Find where the given text appears and provide that cell's center as [X, Y] coordinate. 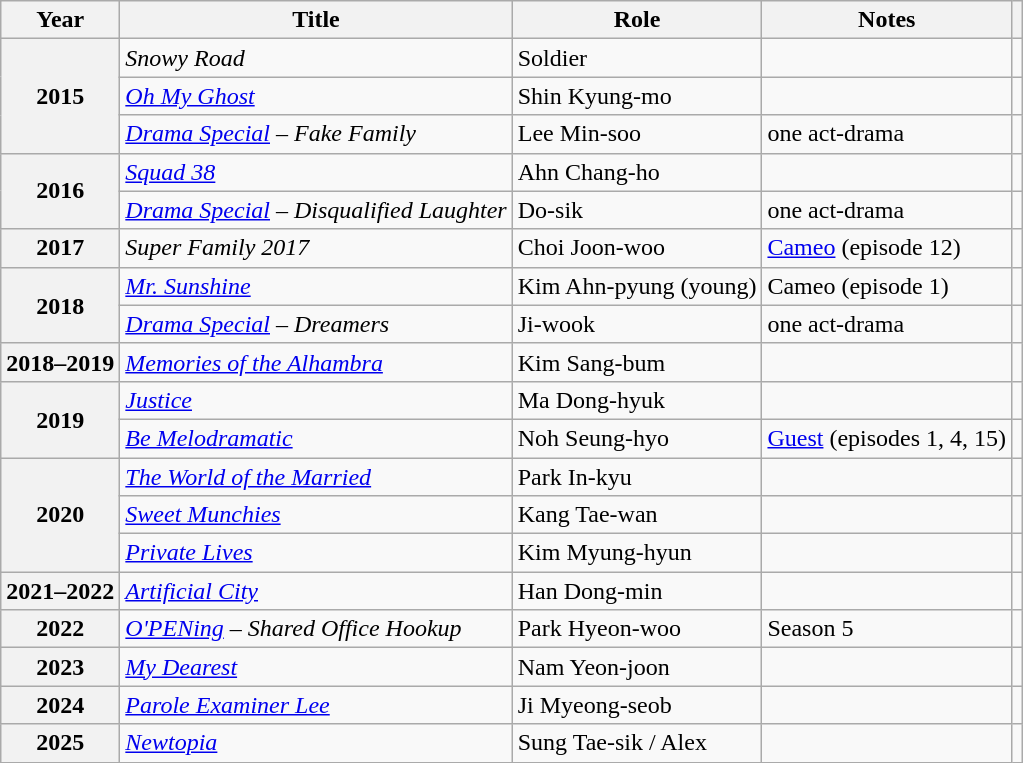
Memories of the Alhambra [316, 362]
Drama Special – Disqualified Laughter [316, 210]
Ji-wook [637, 324]
Role [637, 20]
2017 [60, 248]
Notes [887, 20]
2024 [60, 705]
Guest (episodes 1, 4, 15) [887, 438]
Artificial City [316, 591]
2015 [60, 96]
Justice [316, 400]
Newtopia [316, 743]
Mr. Sunshine [316, 286]
Nam Yeon-joon [637, 667]
Do-sik [637, 210]
O'PENing – Shared Office Hookup [316, 629]
Ma Dong-hyuk [637, 400]
2018–2019 [60, 362]
2016 [60, 191]
Parole Examiner Lee [316, 705]
2023 [60, 667]
2025 [60, 743]
Oh My Ghost [316, 96]
Choi Joon-woo [637, 248]
Year [60, 20]
2020 [60, 515]
Super Family 2017 [316, 248]
Noh Seung-hyo [637, 438]
Title [316, 20]
The World of the Married [316, 477]
Han Dong-min [637, 591]
Cameo (episode 12) [887, 248]
Shin Kyung-mo [637, 96]
Ahn Chang-ho [637, 172]
2021–2022 [60, 591]
Be Melodramatic [316, 438]
Soldier [637, 58]
Season 5 [887, 629]
Sung Tae-sik / Alex [637, 743]
My Dearest [316, 667]
Drama Special – Fake Family [316, 134]
2019 [60, 419]
Kim Sang-bum [637, 362]
Park Hyeon-woo [637, 629]
Snowy Road [316, 58]
Lee Min-soo [637, 134]
Squad 38 [316, 172]
Kang Tae-wan [637, 515]
2022 [60, 629]
Ji Myeong-seob [637, 705]
Sweet Munchies [316, 515]
Drama Special – Dreamers [316, 324]
Kim Myung-hyun [637, 553]
Private Lives [316, 553]
2018 [60, 305]
Cameo (episode 1) [887, 286]
Kim Ahn-pyung (young) [637, 286]
Park In-kyu [637, 477]
